Extract the [x, y] coordinate from the center of the cell holding the provided text.  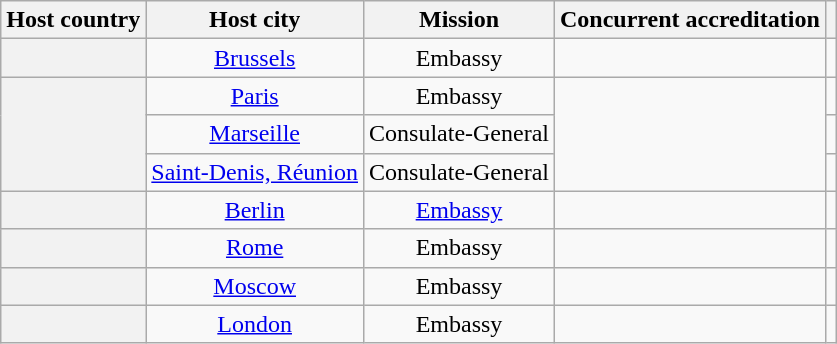
Berlin [255, 210]
Host city [255, 20]
Marseille [255, 134]
Mission [460, 20]
Paris [255, 96]
Rome [255, 248]
Moscow [255, 286]
London [255, 324]
Host country [74, 20]
Brussels [255, 58]
Saint-Denis, Réunion [255, 172]
Concurrent accreditation [690, 20]
